For the text-containing cell, return its midpoint in [X, Y] coordinate format. 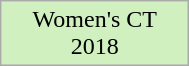
Women's CT 2018 [95, 34]
